Capture the cell that displays the provided text and extract its [X, Y] central coordinate. 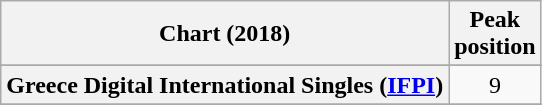
9 [495, 85]
Chart (2018) [225, 34]
Greece Digital International Singles (IFPI) [225, 85]
Peakposition [495, 34]
